Locate the cell with the specified text and output its [x, y] center coordinate. 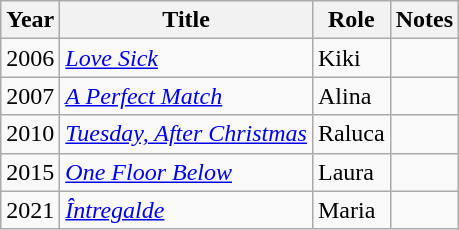
Kiki [351, 58]
Alina [351, 96]
Maria [351, 210]
2015 [30, 172]
2007 [30, 96]
Year [30, 20]
Title [186, 20]
Întregalde [186, 210]
Raluca [351, 134]
One Floor Below [186, 172]
A Perfect Match [186, 96]
Laura [351, 172]
Love Sick [186, 58]
Tuesday, After Christmas [186, 134]
Notes [424, 20]
2010 [30, 134]
2021 [30, 210]
2006 [30, 58]
Role [351, 20]
